Identify which cell holds the provided text, then report its [X, Y] central coordinate. 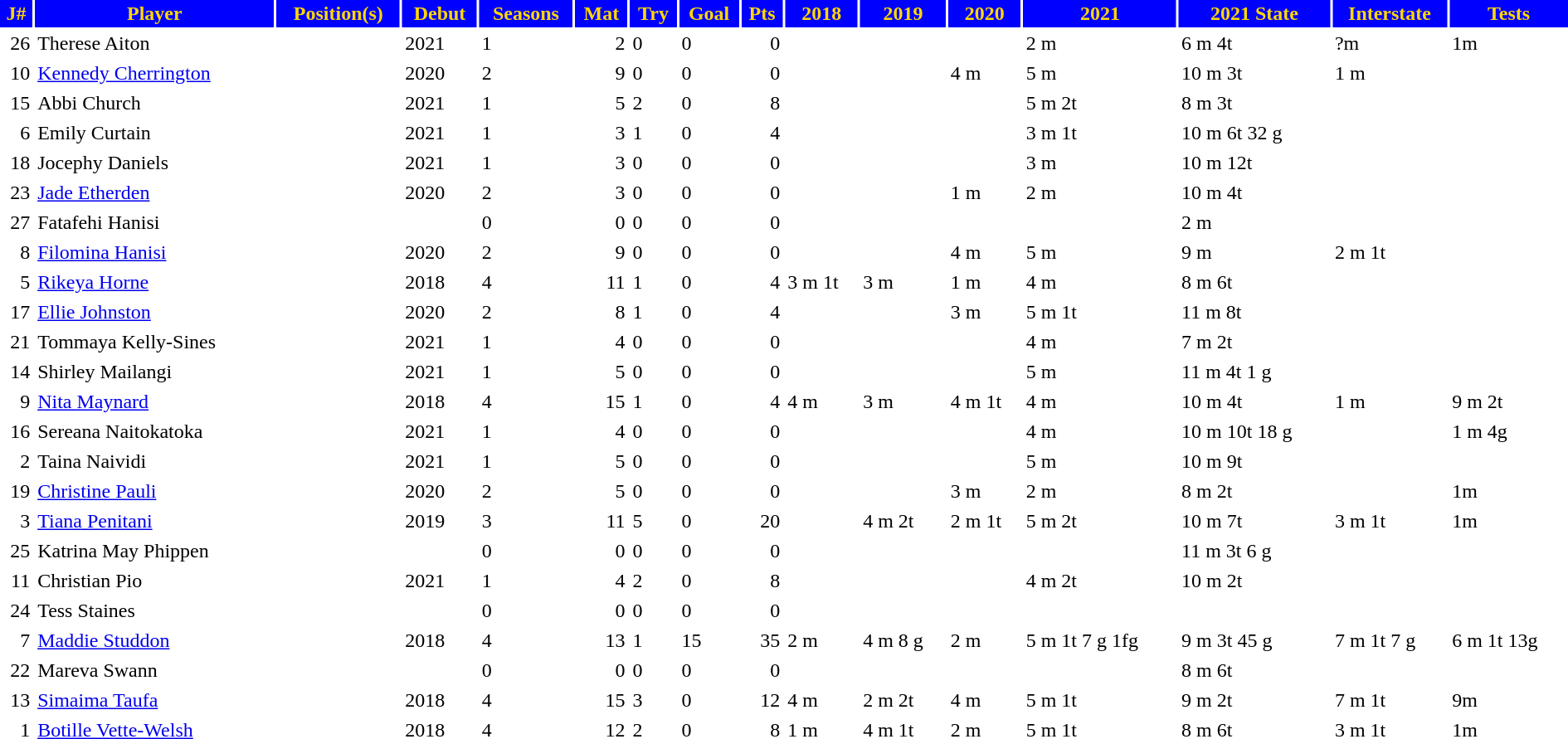
10 m 3t [1254, 73]
Emily Curtain [154, 133]
25 [17, 551]
9m [1508, 700]
7 m 1t 7 g [1390, 640]
12 [762, 700]
10 m 12t [1254, 163]
Rikeya Horne [154, 282]
16 [17, 431]
1 m 4g [1508, 431]
10 m 9t [1254, 461]
2 m 2t [903, 700]
Katrina May Phippen [154, 551]
7 m 1t [1390, 700]
Debut [440, 13]
Interstate [1390, 13]
Mat [601, 13]
Christian Pio [154, 581]
8 m 2t [1254, 491]
?m [1390, 43]
7 m 2t [1254, 342]
23 [17, 192]
6 m 4t [1254, 43]
24 [17, 610]
17 [17, 312]
Sereana Naitokatoka [154, 431]
Try [654, 13]
Jade Etherden [154, 192]
10 m 6t 32 g [1254, 133]
10 m 2t [1254, 581]
Therese Aiton [154, 43]
Seasons [526, 13]
19 [17, 491]
27 [17, 222]
Kennedy Cherrington [154, 73]
Tiana Penitani [154, 521]
6 m 1t 13g [1508, 640]
26 [17, 43]
Tess Staines [154, 610]
Filomina Hanisi [154, 252]
8 m 3t [1254, 103]
Nita Maynard [154, 401]
10 m 10t 18 g [1254, 431]
Tests [1508, 13]
11 m 4t 1 g [1254, 372]
5 m 1t 7 g 1fg [1100, 640]
22 [17, 670]
20 [762, 521]
Position(s) [338, 13]
Maddie Studdon [154, 640]
Goal [709, 13]
18 [17, 163]
Ellie Johnston [154, 312]
4 m 1t [985, 401]
Shirley Mailangi [154, 372]
10 m 7t [1254, 521]
6 [17, 133]
7 [17, 640]
Fatafehi Hanisi [154, 222]
Christine Pauli [154, 491]
Player [154, 13]
10 [17, 73]
2021 State [1254, 13]
Abbi Church [154, 103]
J# [17, 13]
Tommaya Kelly-Sines [154, 342]
35 [762, 640]
Pts [762, 13]
Simaima Taufa [154, 700]
9 m [1254, 252]
Taina Naividi [154, 461]
14 [17, 372]
9 m 3t 45 g [1254, 640]
11 m 8t [1254, 312]
Mareva Swann [154, 670]
Jocephy Daniels [154, 163]
4 m 8 g [903, 640]
11 m 3t 6 g [1254, 551]
21 [17, 342]
